Locate the cell with the specified text and output its (X, Y) center coordinate. 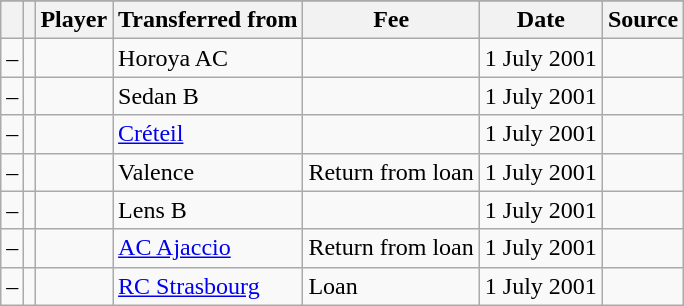
Source (642, 20)
Fee (391, 20)
Transferred from (208, 20)
Sedan B (208, 96)
RC Strasbourg (208, 286)
Loan (391, 286)
Lens B (208, 210)
Valence (208, 172)
Player (74, 20)
Horoya AC (208, 58)
Date (540, 20)
AC Ajaccio (208, 248)
Créteil (208, 134)
